Extract the (X, Y) coordinate from the center of the cell holding the provided text.  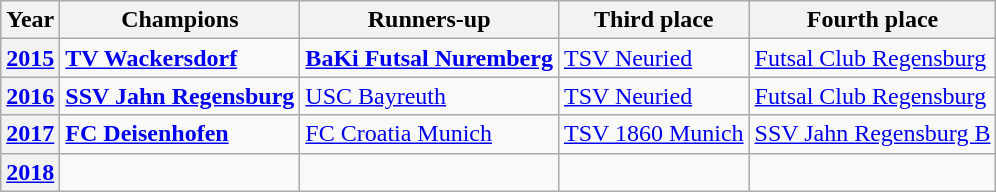
2018 (30, 172)
FC Deisenhofen (180, 134)
TV Wackersdorf (180, 58)
Year (30, 20)
FC Croatia Munich (430, 134)
TSV 1860 Munich (654, 134)
2016 (30, 96)
2015 (30, 58)
SSV Jahn Regensburg B (872, 134)
BaKi Futsal Nuremberg (430, 58)
2017 (30, 134)
Runners-up (430, 20)
Champions (180, 20)
USC Bayreuth (430, 96)
Fourth place (872, 20)
Third place (654, 20)
SSV Jahn Regensburg (180, 96)
